Find where the given text appears and provide that cell's center as [x, y] coordinate. 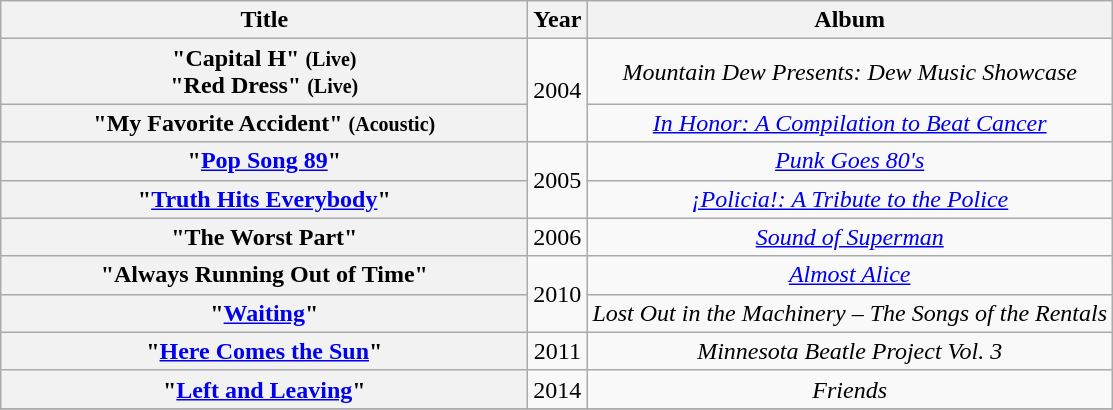
"Capital H" (Live)"Red Dress" (Live) [264, 72]
In Honor: A Compilation to Beat Cancer [850, 123]
Mountain Dew Presents: Dew Music Showcase [850, 72]
¡Policia!: A Tribute to the Police [850, 199]
"My Favorite Accident" (Acoustic) [264, 123]
"Left and Leaving" [264, 389]
"Waiting" [264, 313]
Year [558, 20]
2005 [558, 180]
Title [264, 20]
Lost Out in the Machinery – The Songs of the Rentals [850, 313]
"The Worst Part" [264, 237]
Minnesota Beatle Project Vol. 3 [850, 351]
"Here Comes the Sun" [264, 351]
2006 [558, 237]
2004 [558, 90]
Sound of Superman [850, 237]
2010 [558, 294]
Almost Alice [850, 275]
"Truth Hits Everybody" [264, 199]
Album [850, 20]
Friends [850, 389]
2014 [558, 389]
"Pop Song 89" [264, 161]
"Always Running Out of Time" [264, 275]
2011 [558, 351]
Punk Goes 80's [850, 161]
